Determine the [X, Y] coordinate at the center of the cell enclosing the given text.  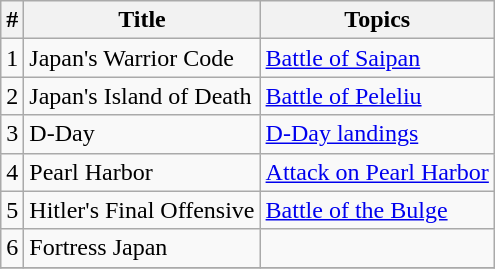
1 [12, 58]
Japan's Warrior Code [142, 58]
D-Day [142, 134]
Topics [377, 20]
3 [12, 134]
D-Day landings [377, 134]
Title [142, 20]
5 [12, 210]
4 [12, 172]
Pearl Harbor [142, 172]
Battle of Peleliu [377, 96]
Battle of Saipan [377, 58]
Battle of the Bulge [377, 210]
6 [12, 248]
2 [12, 96]
Japan's Island of Death [142, 96]
Fortress Japan [142, 248]
Attack on Pearl Harbor [377, 172]
Hitler's Final Offensive [142, 210]
# [12, 20]
